For the text-containing cell, return its midpoint in [X, Y] coordinate format. 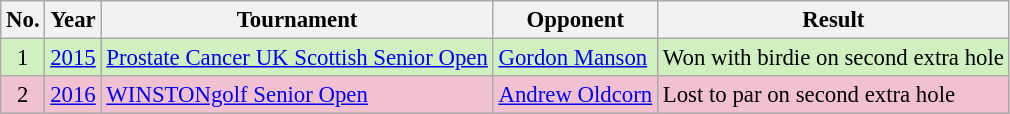
Andrew Oldcorn [575, 95]
Prostate Cancer UK Scottish Senior Open [297, 58]
1 [23, 58]
Lost to par on second extra hole [834, 95]
No. [23, 20]
Tournament [297, 20]
Result [834, 20]
Won with birdie on second extra hole [834, 58]
2015 [73, 58]
Year [73, 20]
WINSTONgolf Senior Open [297, 95]
2016 [73, 95]
Opponent [575, 20]
Gordon Manson [575, 58]
2 [23, 95]
